Find where the given text appears and provide that cell's center as [X, Y] coordinate. 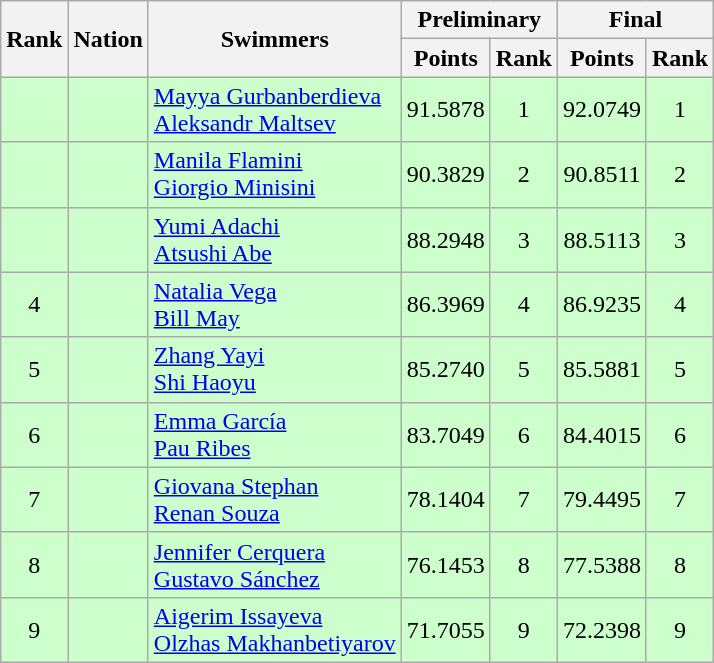
90.8511 [602, 174]
Preliminary [479, 20]
86.9235 [602, 304]
79.4495 [602, 500]
Aigerim IssayevaOlzhas Makhanbetiyarov [274, 630]
Manila FlaminiGiorgio Minisini [274, 174]
71.7055 [446, 630]
85.2740 [446, 370]
90.3829 [446, 174]
Nation [108, 39]
Swimmers [274, 39]
Zhang YayiShi Haoyu [274, 370]
88.5113 [602, 240]
Yumi AdachiAtsushi Abe [274, 240]
88.2948 [446, 240]
91.5878 [446, 110]
83.7049 [446, 434]
Giovana StephanRenan Souza [274, 500]
Natalia VegaBill May [274, 304]
Emma GarcíaPau Ribes [274, 434]
86.3969 [446, 304]
Final [635, 20]
77.5388 [602, 564]
84.4015 [602, 434]
Mayya GurbanberdievaAleksandr Maltsev [274, 110]
78.1404 [446, 500]
85.5881 [602, 370]
92.0749 [602, 110]
Jennifer CerqueraGustavo Sánchez [274, 564]
76.1453 [446, 564]
72.2398 [602, 630]
